Detect which cell encompasses the target text, then output its [x, y] center coordinate. 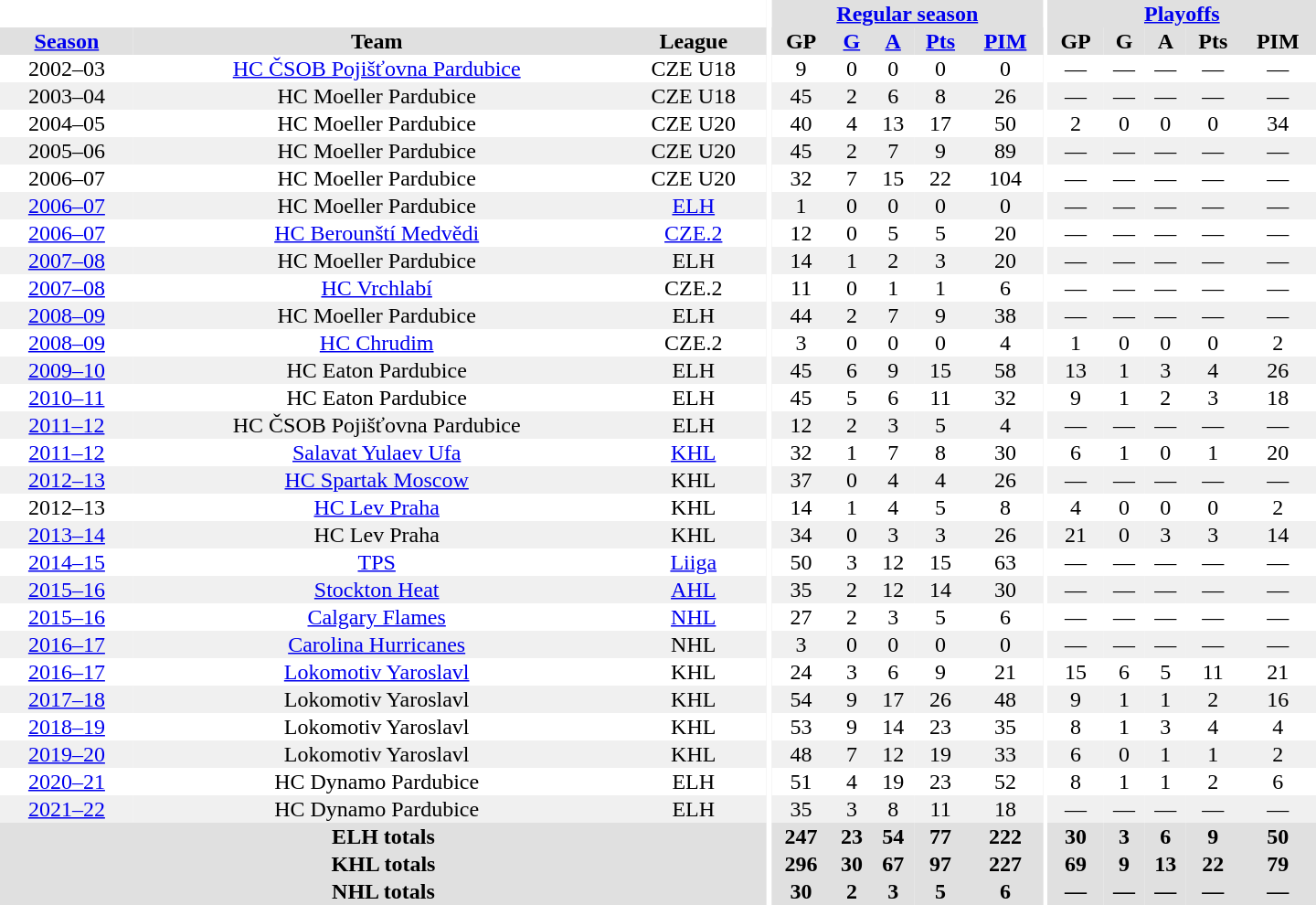
63 [1005, 562]
Playoffs [1183, 14]
69 [1077, 864]
HC Berounští Medvědi [377, 233]
League [694, 41]
38 [1005, 315]
TPS [377, 562]
2018–19 [67, 727]
222 [1005, 836]
97 [941, 864]
2009–10 [67, 370]
2021–22 [67, 809]
296 [801, 864]
27 [801, 617]
2014–15 [67, 562]
104 [1005, 178]
2019–20 [67, 754]
51 [801, 782]
53 [801, 727]
Carolina Hurricanes [377, 644]
33 [1005, 754]
Calgary Flames [377, 617]
HC Vrchlabí [377, 288]
2004–05 [67, 123]
247 [801, 836]
Stockton Heat [377, 590]
44 [801, 315]
2020–21 [67, 782]
2005–06 [67, 151]
67 [894, 864]
2003–04 [67, 96]
Salavat Yulaev Ufa [377, 452]
89 [1005, 151]
2010–11 [67, 398]
40 [801, 123]
Season [67, 41]
16 [1278, 699]
NHL totals [384, 891]
79 [1278, 864]
HC Spartak Moscow [377, 480]
KHL totals [384, 864]
HC Chrudim [377, 343]
2017–18 [67, 699]
ELH totals [384, 836]
37 [801, 480]
2002–03 [67, 69]
227 [1005, 864]
Regular season [907, 14]
2013–14 [67, 535]
AHL [694, 590]
24 [801, 672]
58 [1005, 370]
Liiga [694, 562]
Team [377, 41]
52 [1005, 782]
77 [941, 836]
